Extract the (X, Y) coordinate from the center of the cell holding the provided text.  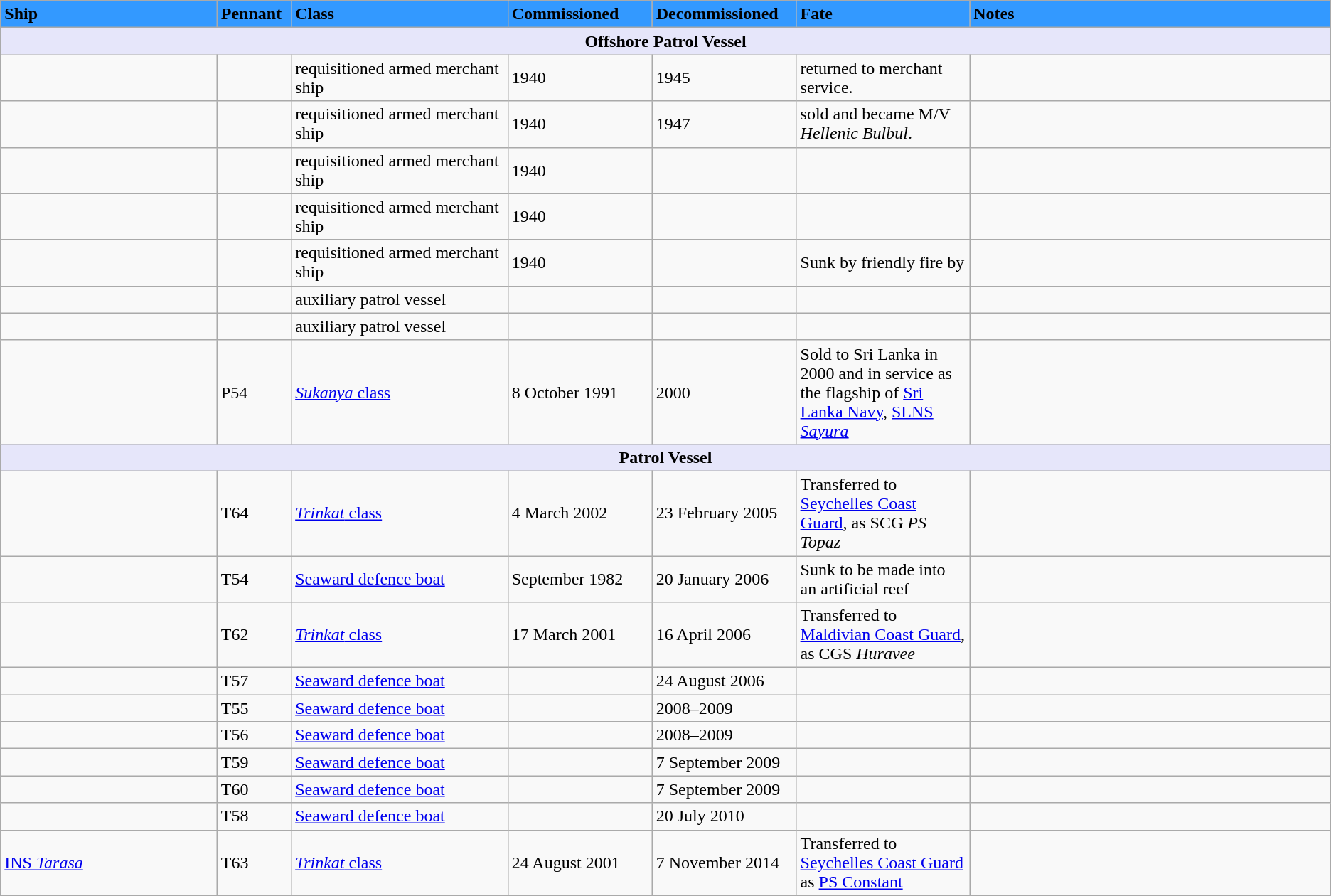
23 February 2005 (724, 513)
T58 (254, 816)
Sunk to be made into an artificial reef (883, 579)
20 January 2006 (724, 579)
17 March 2001 (580, 635)
sold and became M/V Hellenic Bulbul. (883, 124)
8 October 1991 (580, 392)
T57 (254, 681)
24 August 2001 (580, 863)
2000 (724, 392)
Sukanya class (400, 392)
Patrol Vessel (665, 457)
T54 (254, 579)
1945 (724, 78)
Ship (109, 14)
Offshore Patrol Vessel (665, 41)
T55 (254, 708)
T64 (254, 513)
7 November 2014 (724, 863)
4 March 2002 (580, 513)
T62 (254, 635)
Transferred to Seychelles Coast Guard, as SCG PS Topaz (883, 513)
Pennant (254, 14)
INS Tarasa (109, 863)
Commissioned (580, 14)
T60 (254, 789)
Sold to Sri Lanka in 2000 and in service as the flagship of Sri Lanka Navy, SLNS Sayura (883, 392)
T59 (254, 762)
P54 (254, 392)
Notes (1150, 14)
Sunk by friendly fire by (883, 263)
24 August 2006 (724, 681)
Fate (883, 14)
1947 (724, 124)
Transferred to Seychelles Coast Guard as PS Constant (883, 863)
September 1982 (580, 579)
T63 (254, 863)
Transferred to Maldivian Coast Guard, as CGS Huravee (883, 635)
Decommissioned (724, 14)
20 July 2010 (724, 816)
T56 (254, 735)
16 April 2006 (724, 635)
returned to merchant service. (883, 78)
Class (400, 14)
